For the text-containing cell, return its midpoint in [x, y] coordinate format. 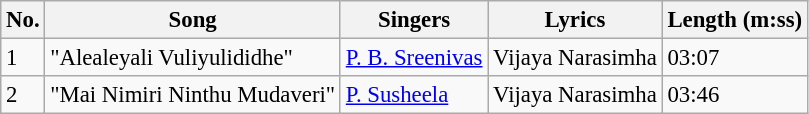
"Mai Nimiri Ninthu Mudaveri" [193, 95]
"Alealeyali Vuliyulididhe" [193, 58]
Length (m:ss) [734, 20]
Song [193, 20]
P. Susheela [414, 95]
No. [23, 20]
P. B. Sreenivas [414, 58]
2 [23, 95]
Lyrics [575, 20]
03:07 [734, 58]
Singers [414, 20]
03:46 [734, 95]
1 [23, 58]
